Scan for the cell matching the given text and deliver its [x, y] coordinate at center. 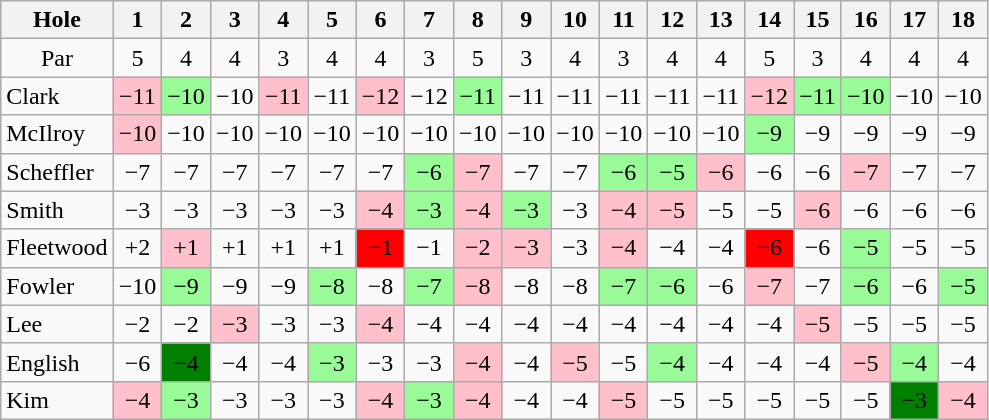
6 [380, 20]
English [57, 362]
+2 [138, 248]
7 [430, 20]
Scheffler [57, 172]
15 [818, 20]
Hole [57, 20]
12 [672, 20]
McIlroy [57, 134]
Fowler [57, 286]
9 [526, 20]
10 [576, 20]
17 [914, 20]
18 [964, 20]
11 [624, 20]
16 [866, 20]
Lee [57, 324]
Smith [57, 210]
Clark [57, 96]
14 [770, 20]
2 [186, 20]
Kim [57, 400]
Fleetwood [57, 248]
Par [57, 58]
13 [720, 20]
1 [138, 20]
8 [478, 20]
